Find where the given text appears and provide that cell's center as (x, y) coordinate. 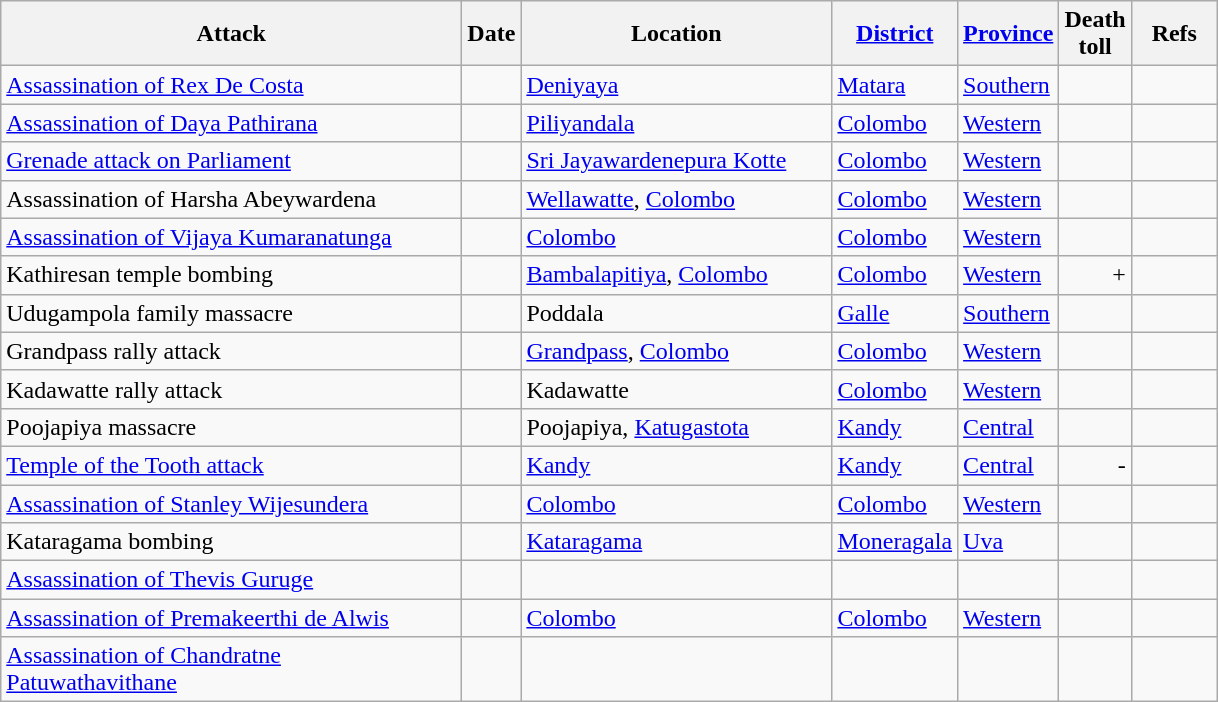
Poojapiya massacre (232, 427)
Province (1008, 34)
Bambalapitiya, Colombo (676, 275)
Uva (1008, 542)
Date (492, 34)
Kathiresan temple bombing (232, 275)
Sri Jayawardenepura Kotte (676, 161)
Temple of the Tooth attack (232, 465)
- (1095, 465)
Attack (232, 34)
District (895, 34)
Moneragala (895, 542)
Assassination of Vijaya Kumaranatunga (232, 237)
Kataragama bombing (232, 542)
Grenade attack on Parliament (232, 161)
Galle (895, 313)
+ (1095, 275)
Wellawatte, Colombo (676, 199)
Poojapiya, Katugastota (676, 427)
Assassination of Harsha Abeywardena (232, 199)
Udugampola family massacre (232, 313)
Deathtoll (1095, 34)
Poddala (676, 313)
Assassination of Chandratne Patuwathavithane (232, 670)
Assassination of Premakeerthi de Alwis (232, 618)
Assassination of Thevis Guruge (232, 580)
Grandpass, Colombo (676, 351)
Grandpass rally attack (232, 351)
Kataragama (676, 542)
Assassination of Daya Pathirana (232, 123)
Piliyandala (676, 123)
Refs (1174, 34)
Kadawatte (676, 389)
Matara (895, 85)
Kadawatte rally attack (232, 389)
Assassination of Rex De Costa (232, 85)
Assassination of Stanley Wijesundera (232, 503)
Location (676, 34)
Deniyaya (676, 85)
